Scan for the cell matching the given text and deliver its [X, Y] coordinate at center. 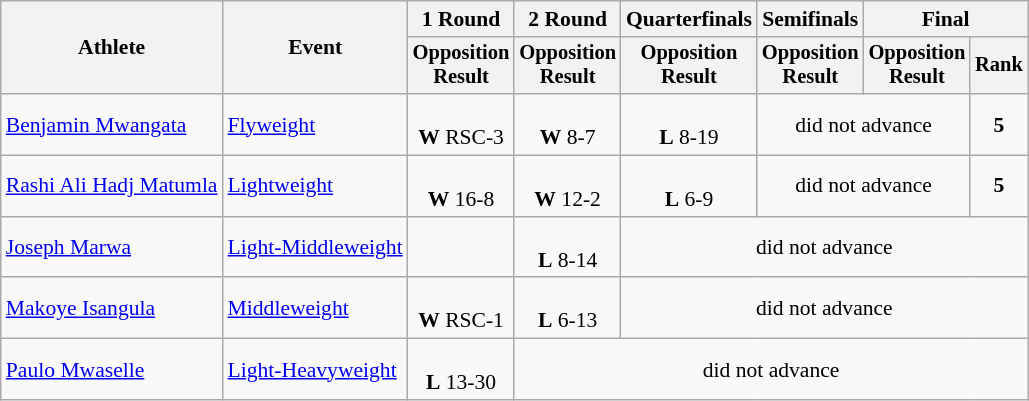
W 8-7 [568, 124]
Light-Heavyweight [316, 370]
Rashi Ali Hadj Matumla [112, 186]
Athlete [112, 48]
L 6-13 [568, 308]
Makoye Isangula [112, 308]
Semifinals [810, 19]
Lightweight [316, 186]
1 Round [462, 19]
L 13-30 [462, 370]
Event [316, 48]
Rank [999, 66]
L 6-9 [689, 186]
L 8-14 [568, 248]
Middleweight [316, 308]
Paulo Mwaselle [112, 370]
Joseph Marwa [112, 248]
W 12-2 [568, 186]
W RSC-1 [462, 308]
W 16-8 [462, 186]
Benjamin Mwangata [112, 124]
Light-Middleweight [316, 248]
Final [946, 19]
2 Round [568, 19]
Quarterfinals [689, 19]
L 8-19 [689, 124]
W RSC-3 [462, 124]
Flyweight [316, 124]
